Extract the [x, y] coordinate from the center of the cell holding the provided text.  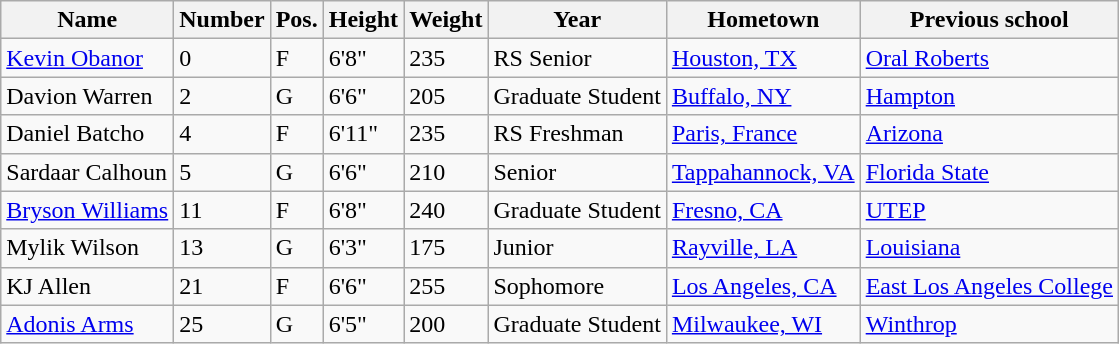
Hampton [989, 96]
Bryson Williams [88, 210]
Los Angeles, CA [763, 286]
11 [222, 210]
UTEP [989, 210]
Winthrop [989, 324]
Milwaukee, WI [763, 324]
6'11" [363, 134]
Mylik Wilson [88, 248]
13 [222, 248]
Louisiana [989, 248]
Kevin Obanor [88, 58]
0 [222, 58]
205 [446, 96]
Adonis Arms [88, 324]
5 [222, 172]
Senior [577, 172]
Junior [577, 248]
Number [222, 20]
KJ Allen [88, 286]
Houston, TX [763, 58]
Hometown [763, 20]
Height [363, 20]
Oral Roberts [989, 58]
Pos. [296, 20]
Name [88, 20]
Davion Warren [88, 96]
Florida State [989, 172]
Arizona [989, 134]
21 [222, 286]
200 [446, 324]
255 [446, 286]
Tappahannock, VA [763, 172]
4 [222, 134]
Year [577, 20]
6'3" [363, 248]
Daniel Batcho [88, 134]
Buffalo, NY [763, 96]
Weight [446, 20]
6'5" [363, 324]
Previous school [989, 20]
East Los Angeles College [989, 286]
RS Freshman [577, 134]
Fresno, CA [763, 210]
2 [222, 96]
240 [446, 210]
Sophomore [577, 286]
RS Senior [577, 58]
210 [446, 172]
Rayville, LA [763, 248]
25 [222, 324]
Sardaar Calhoun [88, 172]
Paris, France [763, 134]
175 [446, 248]
